Provide the (X, Y) coordinate of the cell's center where the given text is located.  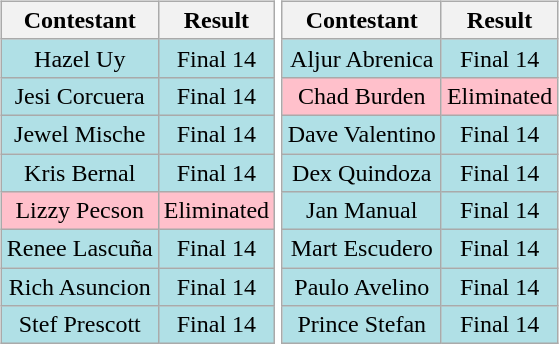
Lizzy Pecson (80, 211)
Prince Stefan (362, 325)
Dave Valentino (362, 134)
Jewel Mische (80, 134)
Hazel Uy (80, 58)
Jan Manual (362, 211)
Mart Escudero (362, 249)
Rich Asuncion (80, 287)
Jesi Corcuera (80, 96)
Renee Lascuña (80, 249)
Dex Quindoza (362, 173)
Kris Bernal (80, 173)
Chad Burden (362, 96)
Aljur Abrenica (362, 58)
Paulo Avelino (362, 287)
Stef Prescott (80, 325)
